Return [X, Y] of the center of cell containing provided text 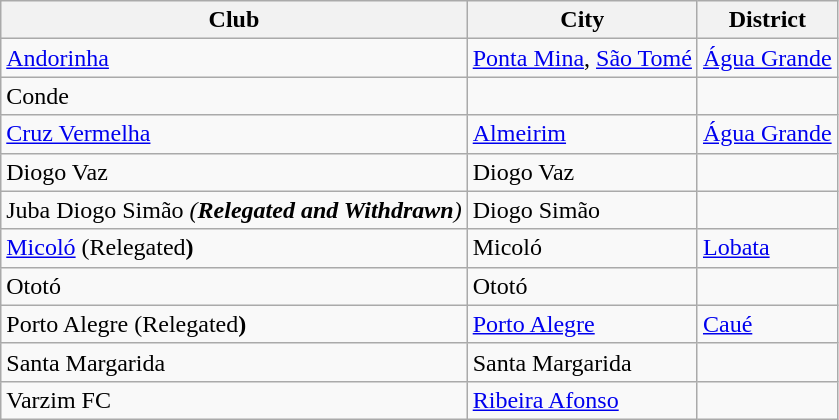
Porto Alegre [582, 324]
Caué [767, 324]
Almeirim [582, 134]
Cruz Vermelha [234, 134]
Diogo Simão [582, 210]
Varzim FC [234, 400]
Porto Alegre (Relegated) [234, 324]
Juba Diogo Simão (Relegated and Withdrawn) [234, 210]
District [767, 20]
Ribeira Afonso [582, 400]
Andorinha [234, 58]
City [582, 20]
Micoló (Relegated) [234, 248]
Lobata [767, 248]
Conde [234, 96]
Club [234, 20]
Ponta Mina, São Tomé [582, 58]
Micoló [582, 248]
